Find where the given text appears and provide that cell's center as (x, y) coordinate. 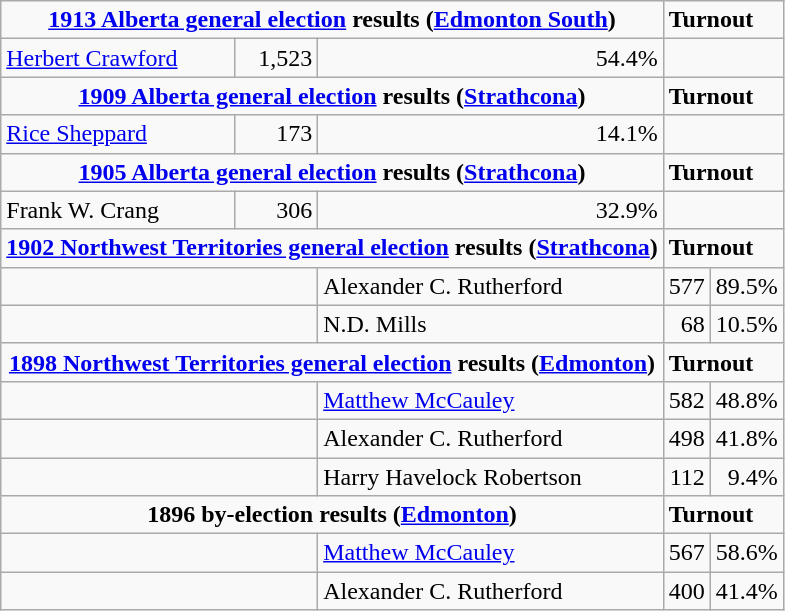
1,523 (276, 58)
112 (686, 477)
498 (686, 438)
582 (686, 400)
14.1% (491, 134)
400 (686, 591)
89.5% (746, 286)
Frank W. Crang (118, 210)
68 (686, 324)
1896 by-election results (Edmonton) (332, 515)
567 (686, 553)
Herbert Crawford (118, 58)
1905 Alberta general election results (Strathcona) (332, 172)
577 (686, 286)
1913 Alberta general election results (Edmonton South) (332, 20)
10.5% (746, 324)
N.D. Mills (491, 324)
32.9% (491, 210)
1902 Northwest Territories general election results (Strathcona) (332, 248)
41.8% (746, 438)
48.8% (746, 400)
173 (276, 134)
9.4% (746, 477)
306 (276, 210)
Rice Sheppard (118, 134)
1909 Alberta general election results (Strathcona) (332, 96)
Harry Havelock Robertson (491, 477)
58.6% (746, 553)
41.4% (746, 591)
54.4% (491, 58)
1898 Northwest Territories general election results (Edmonton) (332, 362)
